Return (x, y) of the center of cell containing provided text 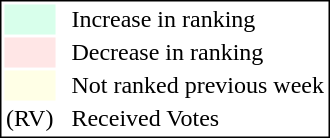
Increase in ranking (198, 19)
Received Votes (198, 119)
Decrease in ranking (198, 53)
Not ranked previous week (198, 85)
(RV) (29, 119)
